Find where the given text appears and provide that cell's center as [x, y] coordinate. 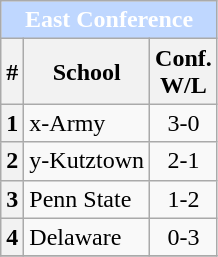
0-3 [184, 237]
4 [12, 237]
3-0 [184, 123]
1-2 [184, 199]
3 [12, 199]
School [87, 72]
2-1 [184, 161]
y-Kutztown [87, 161]
2 [12, 161]
Conf. W/L [184, 72]
Penn State [87, 199]
# [12, 72]
Delaware [87, 237]
x-Army [87, 123]
1 [12, 123]
East Conference [110, 20]
